Extract the [X, Y] coordinate from the center of the cell holding the provided text.  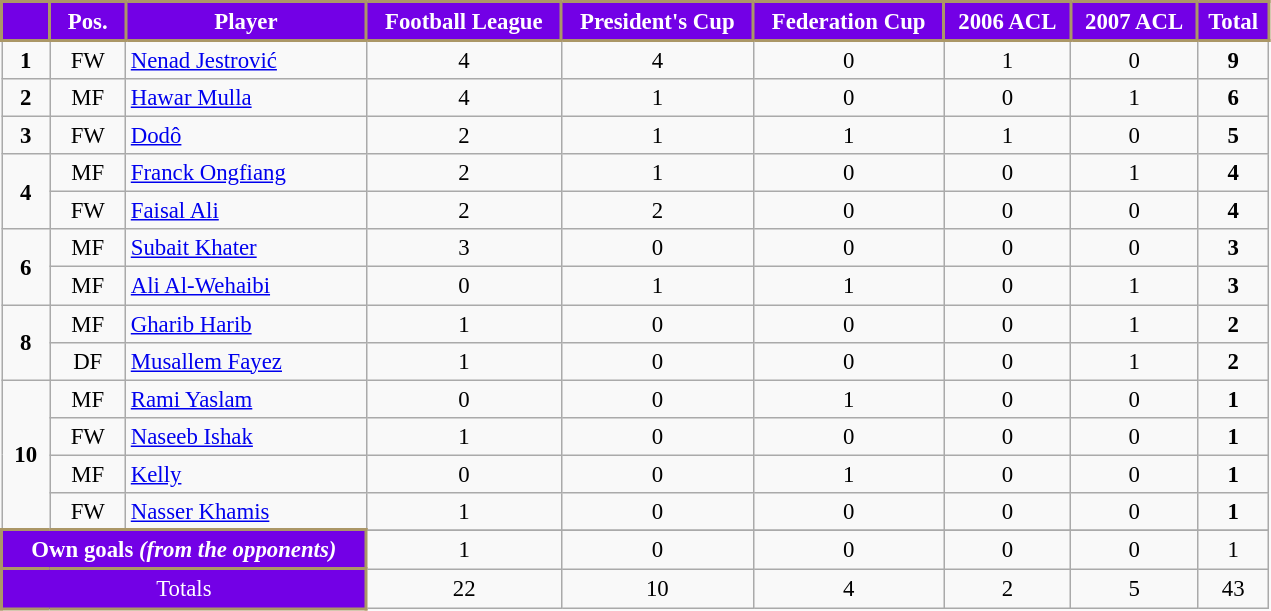
Rami Yaslam [246, 399]
Nenad Jestrović [246, 60]
Federation Cup [848, 22]
Totals [184, 588]
2007 ACL [1134, 22]
Own goals (from the opponents) [184, 550]
Total [1234, 22]
Pos. [88, 22]
DF [88, 361]
2006 ACL [1008, 22]
Naseeb Ishak [246, 436]
Gharib Harib [246, 324]
Ali Al-Wehaibi [246, 286]
43 [1234, 588]
Subait Khater [246, 249]
8 [26, 342]
Nasser Khamis [246, 512]
Kelly [246, 474]
President's Cup [657, 22]
Dodô [246, 136]
9 [1234, 60]
22 [464, 588]
Football League [464, 22]
Musallem Fayez [246, 361]
Faisal Ali [246, 211]
Hawar Mulla [246, 98]
Franck Ongfiang [246, 173]
Player [246, 22]
